Detect which cell encompasses the target text, then output its (X, Y) center coordinate. 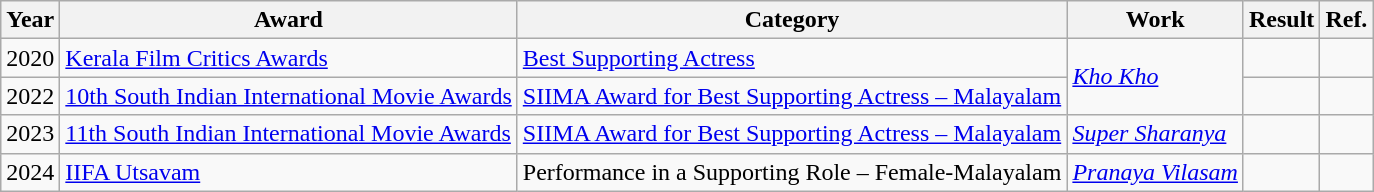
Performance in a Supporting Role – Female-Malayalam (792, 172)
10th South Indian International Movie Awards (288, 96)
Best Supporting Actress (792, 58)
2022 (30, 96)
11th South Indian International Movie Awards (288, 134)
Year (30, 20)
Award (288, 20)
Ref. (1346, 20)
2020 (30, 58)
Kho Kho (1156, 77)
Pranaya Vilasam (1156, 172)
IIFA Utsavam (288, 172)
2024 (30, 172)
Work (1156, 20)
Result (1281, 20)
2023 (30, 134)
Super Sharanya (1156, 134)
Kerala Film Critics Awards (288, 58)
Category (792, 20)
